Output the [X, Y] coordinate of the center of the cell containing the given text.  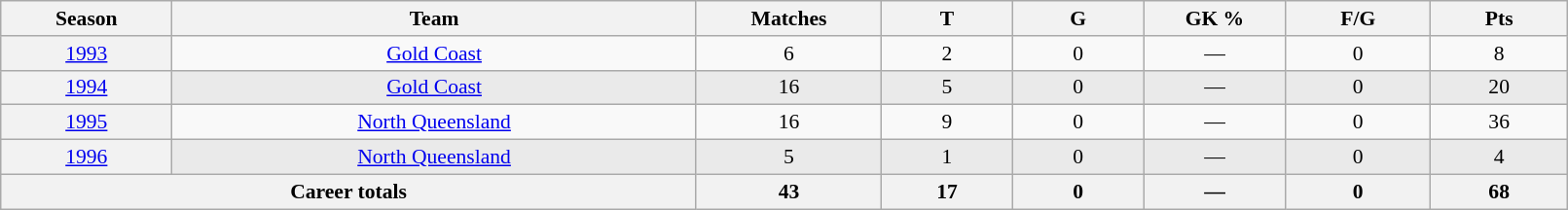
Career totals [348, 192]
6 [788, 53]
Season [87, 18]
43 [788, 192]
Team [434, 18]
8 [1499, 53]
F/G [1358, 18]
T [948, 18]
17 [948, 192]
68 [1499, 192]
36 [1499, 122]
1995 [87, 122]
1 [948, 157]
1996 [87, 157]
2 [948, 53]
20 [1499, 87]
1993 [87, 53]
Matches [788, 18]
GK % [1215, 18]
4 [1499, 157]
Pts [1499, 18]
G [1078, 18]
9 [948, 122]
1994 [87, 87]
